Scan for the cell matching the given text and deliver its [x, y] coordinate at center. 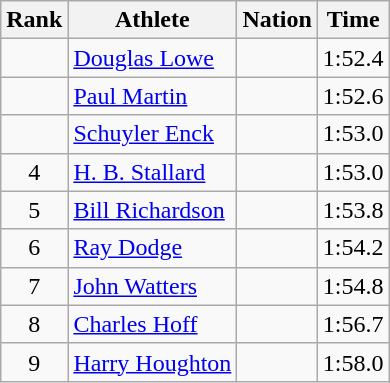
Bill Richardson [152, 210]
9 [34, 362]
Ray Dodge [152, 248]
7 [34, 286]
H. B. Stallard [152, 172]
Athlete [152, 20]
1:53.8 [353, 210]
Schuyler Enck [152, 134]
6 [34, 248]
5 [34, 210]
Douglas Lowe [152, 58]
Charles Hoff [152, 324]
Nation [277, 20]
Harry Houghton [152, 362]
Paul Martin [152, 96]
1:54.8 [353, 286]
1:58.0 [353, 362]
1:56.7 [353, 324]
8 [34, 324]
John Watters [152, 286]
4 [34, 172]
1:54.2 [353, 248]
Time [353, 20]
1:52.4 [353, 58]
Rank [34, 20]
1:52.6 [353, 96]
